Provide the [X, Y] coordinate of the cell's center where the given text is located.  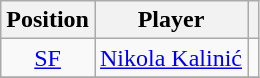
Player [170, 20]
Nikola Kalinić [170, 58]
SF [48, 58]
Position [48, 20]
